Find where the given text appears and provide that cell's center as [x, y] coordinate. 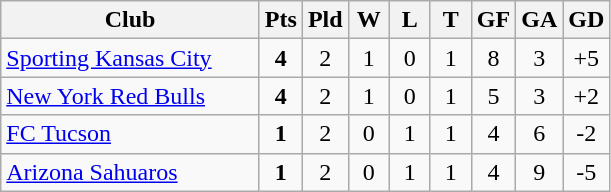
+5 [586, 58]
6 [540, 134]
New York Red Bulls [130, 96]
-5 [586, 172]
Club [130, 20]
T [450, 20]
-2 [586, 134]
+2 [586, 96]
Sporting Kansas City [130, 58]
5 [493, 96]
GA [540, 20]
L [410, 20]
W [368, 20]
GD [586, 20]
Arizona Sahuaros [130, 172]
9 [540, 172]
FC Tucson [130, 134]
GF [493, 20]
Pld [325, 20]
8 [493, 58]
Pts [280, 20]
